Return the [X, Y] coordinate for the center point of the cell that contains the specified text.  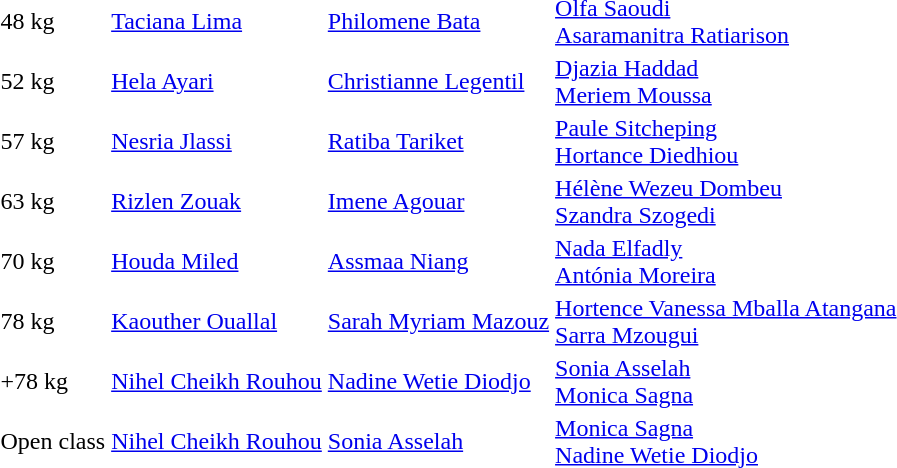
Hela Ayari [217, 82]
Kaouther Ouallal [217, 322]
Nadine Wetie Diodjo [438, 382]
Christianne Legentil [438, 82]
Nesria Jlassi [217, 142]
Assmaa Niang [438, 262]
Houda Miled [217, 262]
Imene Agouar [438, 202]
Sarah Myriam Mazouz [438, 322]
Rizlen Zouak [217, 202]
Ratiba Tariket [438, 142]
Nihel Cheikh Rouhou [217, 382]
